Return [x, y] of the center of cell containing provided text 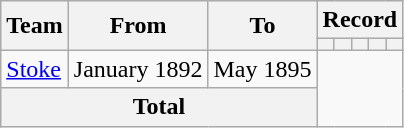
To [262, 26]
Record [360, 20]
May 1895 [262, 69]
From [138, 26]
January 1892 [138, 69]
Team [35, 26]
Stoke [35, 69]
Total [159, 107]
